Return [X, Y] of the center of cell containing provided text 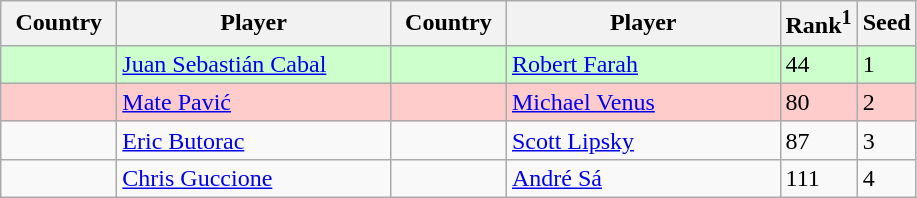
Michael Venus [643, 102]
80 [818, 102]
1 [886, 64]
André Sá [643, 178]
Robert Farah [643, 64]
4 [886, 178]
2 [886, 102]
Chris Guccione [254, 178]
44 [818, 64]
87 [818, 140]
Eric Butorac [254, 140]
Seed [886, 24]
3 [886, 140]
Rank1 [818, 24]
Scott Lipsky [643, 140]
Mate Pavić [254, 102]
Juan Sebastián Cabal [254, 64]
111 [818, 178]
